Capture the cell that displays the provided text and extract its (X, Y) central coordinate. 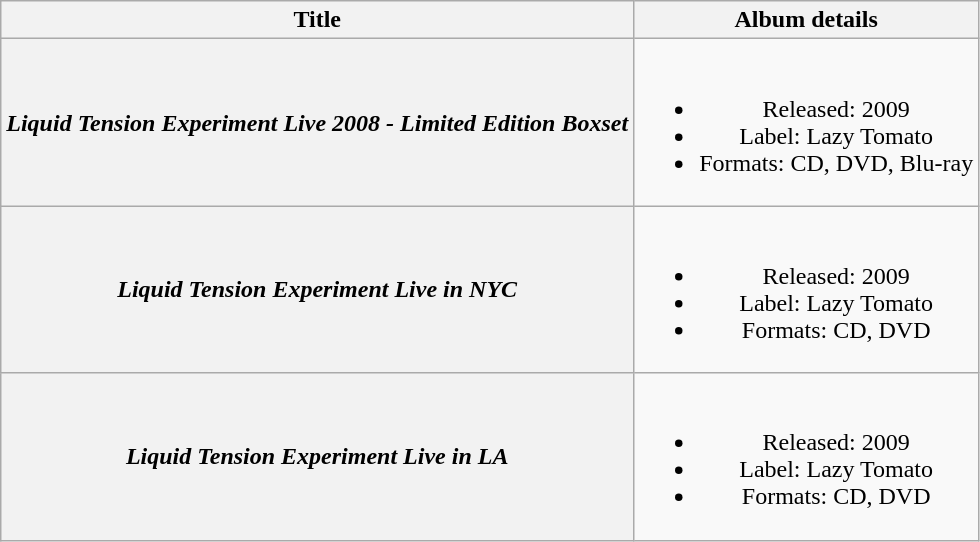
Album details (806, 20)
Released: 2009Label: Lazy TomatoFormats: CD, DVD, Blu-ray (806, 122)
Liquid Tension Experiment Live in LA (318, 456)
Title (318, 20)
Liquid Tension Experiment Live in NYC (318, 290)
Liquid Tension Experiment Live 2008 - Limited Edition Boxset (318, 122)
